Detect which cell encompasses the target text, then output its (X, Y) center coordinate. 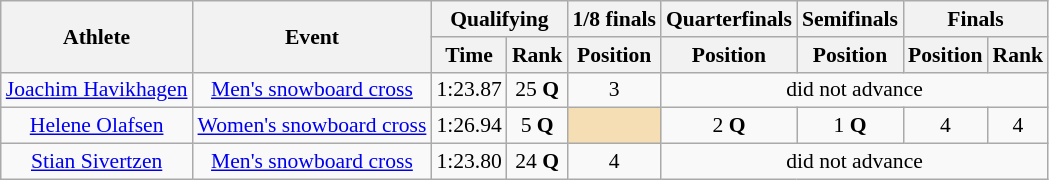
24 Q (538, 162)
Women's snowboard cross (312, 126)
Joachim Havikhagen (97, 90)
Event (312, 36)
1:23.80 (468, 162)
1:23.87 (468, 90)
Quarterfinals (729, 19)
1/8 finals (614, 19)
Semifinals (850, 19)
Athlete (97, 36)
1:26.94 (468, 126)
Helene Olafsen (97, 126)
Finals (976, 19)
5 Q (538, 126)
25 Q (538, 90)
2 Q (729, 126)
1 Q (850, 126)
Stian Sivertzen (97, 162)
Time (468, 55)
Qualifying (499, 19)
3 (614, 90)
